Return the (x, y) coordinate for the center point of the cell that contains the specified text.  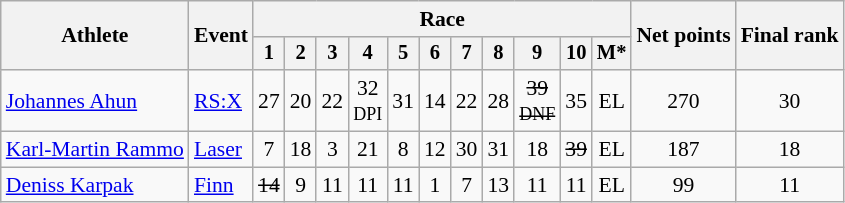
Event (221, 36)
32DPI (368, 100)
Final rank (790, 36)
Johannes Ahun (95, 100)
2 (301, 54)
Deniss Karpak (95, 185)
10 (576, 54)
20 (301, 100)
12 (435, 150)
Karl-Martin Rammo (95, 150)
Net points (683, 36)
35 (576, 100)
187 (683, 150)
28 (498, 100)
RS:X (221, 100)
39DNF (537, 100)
Finn (221, 185)
4 (368, 54)
6 (435, 54)
27 (269, 100)
270 (683, 100)
Athlete (95, 36)
13 (498, 185)
5 (403, 54)
21 (368, 150)
Race (442, 19)
M* (612, 54)
99 (683, 185)
39 (576, 150)
Laser (221, 150)
